From the cell containing the given text, extract its center point as (X, Y) coordinate. 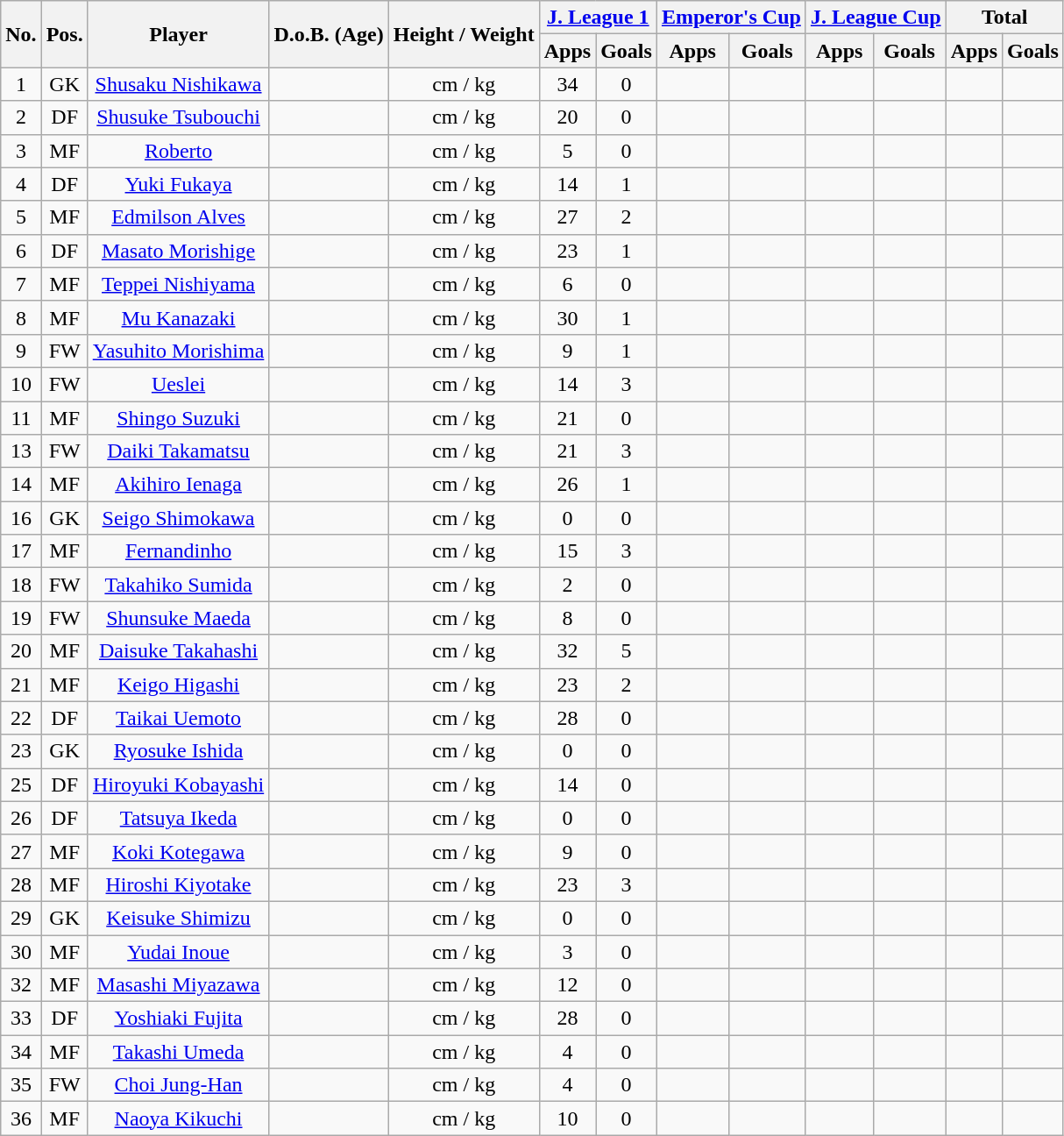
17 (21, 551)
Koki Kotegawa (179, 851)
Total (1004, 18)
Height / Weight (464, 34)
Daiki Takamatsu (179, 451)
Naoya Kikuchi (179, 1118)
11 (21, 418)
Hiroyuki Kobayashi (179, 785)
Taikai Uemoto (179, 718)
Daisuke Takahashi (179, 651)
No. (21, 34)
Mu Kanazaki (179, 317)
J. League 1 (598, 18)
Akihiro Ienaga (179, 485)
29 (21, 918)
Keisuke Shimizu (179, 918)
Ryosuke Ishida (179, 751)
15 (567, 551)
Teppei Nishiyama (179, 284)
Yoshiaki Fujita (179, 1019)
Yudai Inoue (179, 951)
D.o.B. (Age) (329, 34)
Emperor's Cup (731, 18)
7 (21, 284)
Hiroshi Kiyotake (179, 884)
Masato Morishige (179, 251)
Shusaku Nishikawa (179, 84)
35 (21, 1085)
Edmilson Alves (179, 217)
Takahiko Sumida (179, 585)
25 (21, 785)
16 (21, 518)
12 (567, 985)
J. League Cup (876, 18)
Masashi Miyazawa (179, 985)
Seigo Shimokawa (179, 518)
Roberto (179, 151)
Takashi Umeda (179, 1052)
Tatsuya Ikeda (179, 818)
Ueslei (179, 384)
Player (179, 34)
36 (21, 1118)
Choi Jung-Han (179, 1085)
Yasuhito Morishima (179, 351)
Shunsuke Maeda (179, 618)
22 (21, 718)
Shingo Suzuki (179, 418)
Yuki Fukaya (179, 184)
Shusuke Tsubouchi (179, 117)
33 (21, 1019)
Keigo Higashi (179, 685)
19 (21, 618)
13 (21, 451)
Fernandinho (179, 551)
18 (21, 585)
Pos. (65, 34)
